Output the (X, Y) coordinate of the center of the cell containing the given text.  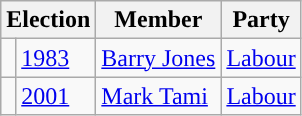
Election (48, 20)
1983 (56, 58)
Barry Jones (158, 58)
2001 (56, 96)
Member (158, 20)
Mark Tami (158, 96)
Party (261, 20)
